Provide the (x, y) coordinate of the cell's center where the given text is located.  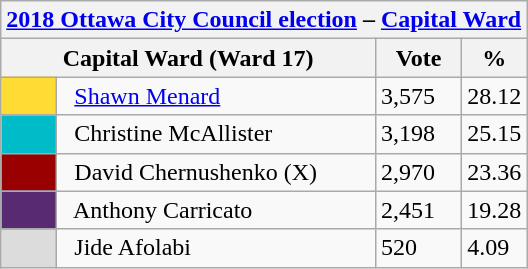
28.12 (494, 96)
25.15 (494, 134)
2,451 (419, 210)
% (494, 58)
520 (419, 248)
4.09 (494, 248)
3,575 (419, 96)
2,970 (419, 172)
Shawn Menard (216, 96)
19.28 (494, 210)
Capital Ward (Ward 17) (188, 58)
Christine McAllister (216, 134)
2018 Ottawa City Council election – Capital Ward (264, 20)
23.36 (494, 172)
David Chernushenko (X) (216, 172)
Jide Afolabi (216, 248)
Vote (419, 58)
3,198 (419, 134)
Anthony Carricato (216, 210)
